Return the [x, y] coordinate for the center point of the cell that contains the specified text.  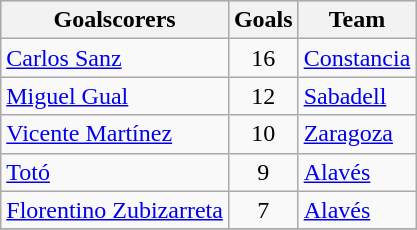
7 [263, 210]
Totó [115, 172]
16 [263, 58]
10 [263, 134]
Zaragoza [357, 134]
9 [263, 172]
Florentino Zubizarreta [115, 210]
Team [357, 20]
Carlos Sanz [115, 58]
Constancia [357, 58]
Vicente Martínez [115, 134]
12 [263, 96]
Sabadell [357, 96]
Goalscorers [115, 20]
Miguel Gual [115, 96]
Goals [263, 20]
